Output the (X, Y) coordinate of the center of the cell containing the given text.  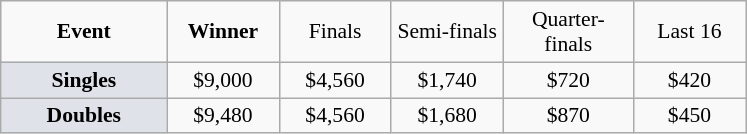
$870 (568, 116)
Last 16 (689, 32)
Quarter-finals (568, 32)
Winner (223, 32)
Event (84, 32)
Singles (84, 80)
Doubles (84, 116)
$720 (568, 80)
$1,740 (447, 80)
$420 (689, 80)
$9,480 (223, 116)
$1,680 (447, 116)
$450 (689, 116)
Semi-finals (447, 32)
$9,000 (223, 80)
Finals (335, 32)
